Find where the given text appears and provide that cell's center as [x, y] coordinate. 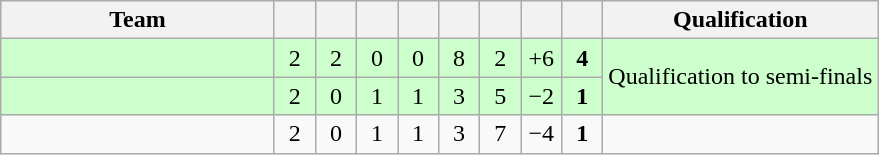
Qualification [740, 20]
−2 [542, 96]
7 [500, 134]
Team [138, 20]
5 [500, 96]
Qualification to semi-finals [740, 77]
−4 [542, 134]
+6 [542, 58]
8 [460, 58]
4 [582, 58]
